Pinpoint the cell where the given text exists, returning its [x, y] midpoint coordinate. 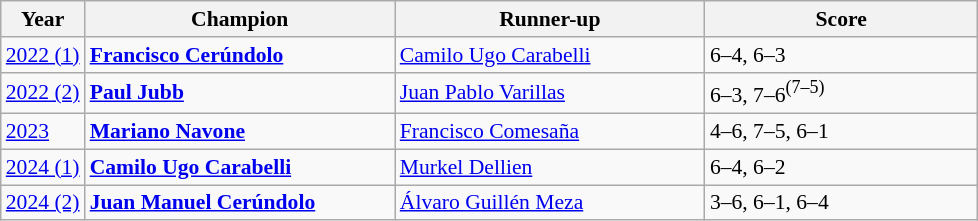
Mariano Navone [240, 132]
Juan Manuel Cerúndolo [240, 203]
6–4, 6–2 [842, 167]
Murkel Dellien [550, 167]
Year [43, 19]
Juan Pablo Varillas [550, 92]
2023 [43, 132]
2024 (2) [43, 203]
Francisco Comesaña [550, 132]
Francisco Cerúndolo [240, 55]
Score [842, 19]
Álvaro Guillén Meza [550, 203]
Paul Jubb [240, 92]
Runner-up [550, 19]
6–3, 7–6(7–5) [842, 92]
2024 (1) [43, 167]
3–6, 6–1, 6–4 [842, 203]
6–4, 6–3 [842, 55]
4–6, 7–5, 6–1 [842, 132]
2022 (2) [43, 92]
2022 (1) [43, 55]
Champion [240, 19]
